From the cell containing the given text, extract its center point as [x, y] coordinate. 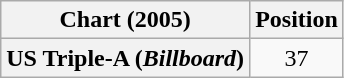
37 [297, 58]
Position [297, 20]
US Triple-A (Billboard) [126, 58]
Chart (2005) [126, 20]
